Find where the given text appears and provide that cell's center as [x, y] coordinate. 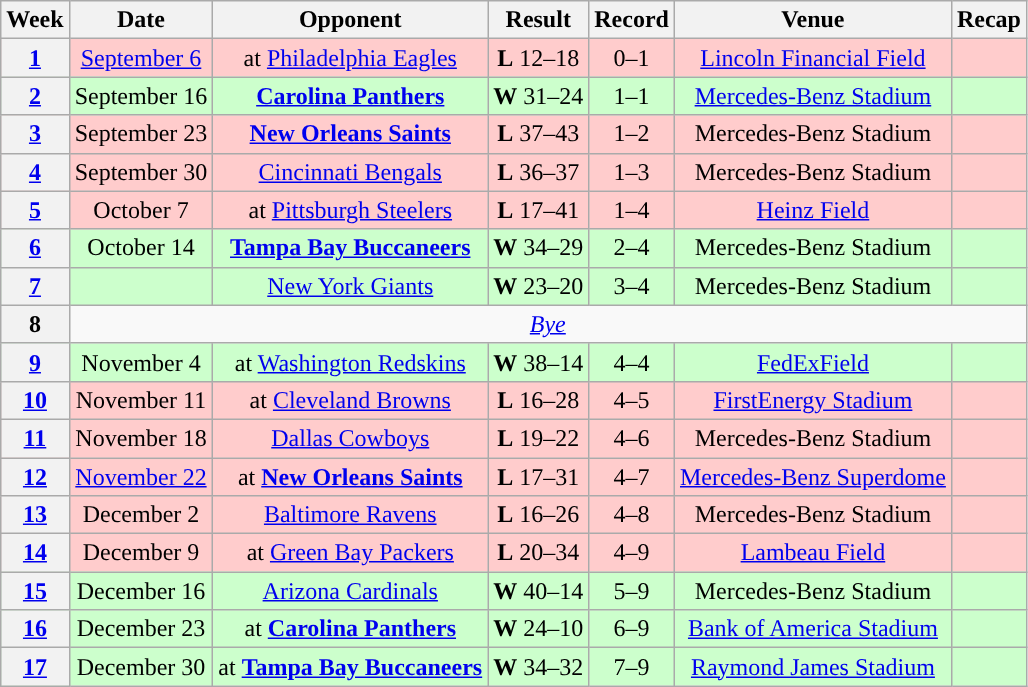
1 [35, 58]
1–2 [632, 134]
L 16–28 [538, 400]
4–6 [632, 438]
November 22 [141, 477]
8 [35, 324]
4–8 [632, 515]
at New Orleans Saints [350, 477]
16 [35, 629]
December 30 [141, 667]
1–3 [632, 172]
at Green Bay Packers [350, 553]
4–9 [632, 553]
Lincoln Financial Field [812, 58]
Cincinnati Bengals [350, 172]
3 [35, 134]
September 16 [141, 96]
1–1 [632, 96]
7–9 [632, 667]
Week [35, 20]
L 19–22 [538, 438]
L 20–34 [538, 553]
Recap [988, 20]
11 [35, 438]
at Tampa Bay Buccaneers [350, 667]
October 14 [141, 248]
December 16 [141, 591]
W 38–14 [538, 362]
9 [35, 362]
2–4 [632, 248]
L 17–31 [538, 477]
W 40–14 [538, 591]
10 [35, 400]
Tampa Bay Buccaneers [350, 248]
W 34–32 [538, 667]
December 2 [141, 515]
Dallas Cowboys [350, 438]
14 [35, 553]
15 [35, 591]
4–5 [632, 400]
Heinz Field [812, 210]
New Orleans Saints [350, 134]
Mercedes-Benz Superdome [812, 477]
Venue [812, 20]
Lambeau Field [812, 553]
1–4 [632, 210]
W 24–10 [538, 629]
Result [538, 20]
7 [35, 286]
at Pittsburgh Steelers [350, 210]
Carolina Panthers [350, 96]
4 [35, 172]
5–9 [632, 591]
November 11 [141, 400]
Arizona Cardinals [350, 591]
13 [35, 515]
Bank of America Stadium [812, 629]
3–4 [632, 286]
September 30 [141, 172]
Date [141, 20]
FedExField [812, 362]
W 23–20 [538, 286]
December 9 [141, 553]
at Cleveland Browns [350, 400]
September 6 [141, 58]
4–4 [632, 362]
W 34–29 [538, 248]
4–7 [632, 477]
FirstEnergy Stadium [812, 400]
at Washington Redskins [350, 362]
November 18 [141, 438]
October 7 [141, 210]
0–1 [632, 58]
5 [35, 210]
L 36–37 [538, 172]
at Carolina Panthers [350, 629]
12 [35, 477]
W 31–24 [538, 96]
Baltimore Ravens [350, 515]
L 12–18 [538, 58]
L 16–26 [538, 515]
New York Giants [350, 286]
6 [35, 248]
L 17–41 [538, 210]
December 23 [141, 629]
6–9 [632, 629]
Record [632, 20]
Bye [548, 324]
at Philadelphia Eagles [350, 58]
2 [35, 96]
September 23 [141, 134]
L 37–43 [538, 134]
Raymond James Stadium [812, 667]
November 4 [141, 362]
Opponent [350, 20]
17 [35, 667]
